Identify which cell holds the provided text, then report its (X, Y) central coordinate. 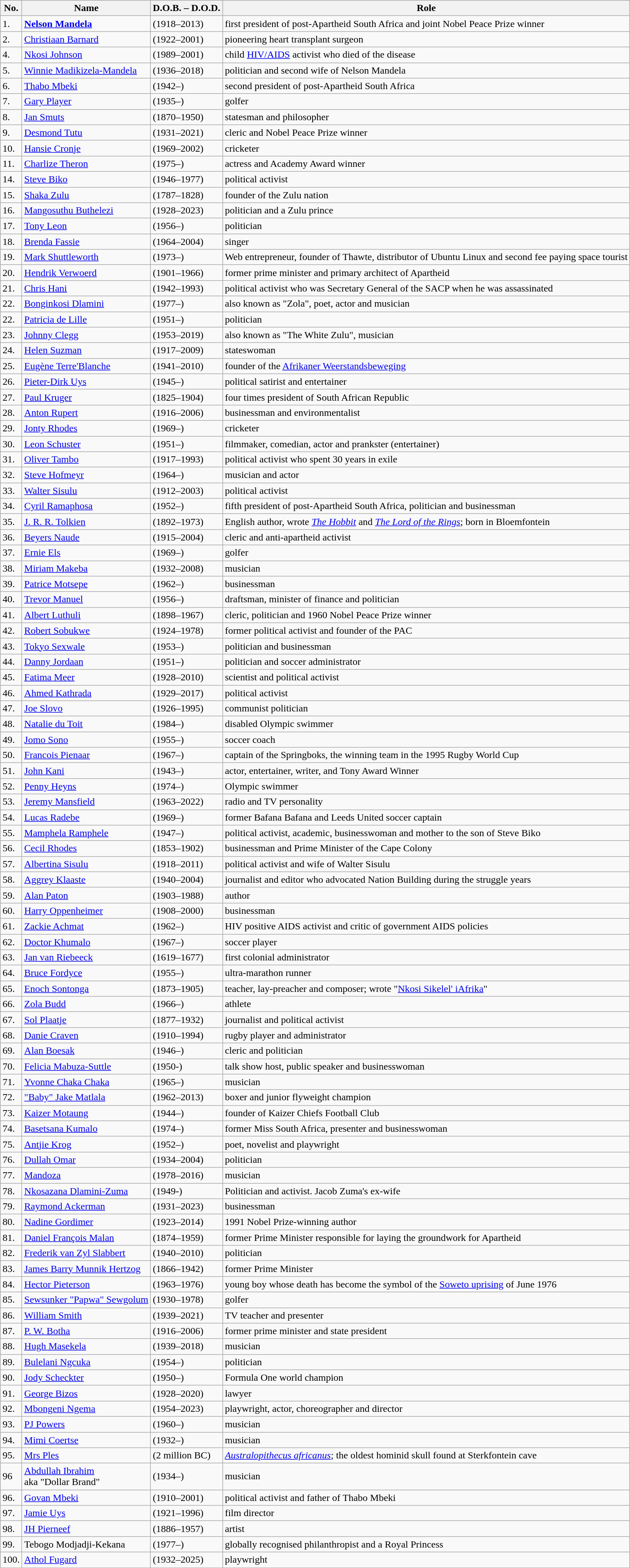
76. (11, 1160)
(1984–) (186, 724)
Jonty Rhodes (87, 428)
(1942–1993) (186, 288)
Frederik van Zyl Slabbert (87, 1253)
(1918–2011) (186, 864)
Antjie Krog (87, 1144)
(1963–1976) (186, 1284)
cleric and Nobel Peace Prize winner (427, 132)
talk show host, public speaker and businesswoman (427, 1066)
54. (11, 817)
(1922–2001) (186, 39)
81. (11, 1238)
Felicia Mabuza-Suttle (87, 1066)
film director (427, 1513)
(1947–) (186, 833)
cleric, politician and 1960 Nobel Peace Prize winner (427, 615)
(1939–2018) (186, 1346)
George Bizos (87, 1393)
JH Pierneef (87, 1529)
Tebogo Modjadji-Kekana (87, 1544)
(1944–) (186, 1113)
77. (11, 1175)
scientist and political activist (427, 677)
former prime minister and state president (427, 1331)
21. (11, 288)
Daniel François Malan (87, 1238)
first colonial administrator (427, 958)
Oliver Tambo (87, 460)
2. (11, 39)
Hendrik Verwoerd (87, 273)
78. (11, 1191)
Mamphela Ramphele (87, 833)
Australopithecus africanus; the oldest hominid skull found at Sterkfontein cave (427, 1456)
Mimi Coertse (87, 1440)
65. (11, 989)
(1619–1677) (186, 958)
playwright, actor, choreographer and director (427, 1409)
48. (11, 724)
TV teacher and presenter (427, 1315)
(1946–) (186, 1051)
first president of post-Apartheid South Africa and joint Nobel Peace Prize winner (427, 24)
(1978–2016) (186, 1175)
Alan Paton (87, 895)
Basetsana Kumalo (87, 1128)
96. (11, 1498)
soccer coach (427, 740)
Aggrey Klaaste (87, 879)
17. (11, 226)
(2 million BC) (186, 1456)
Mandoza (87, 1175)
former political activist and founder of the PAC (427, 630)
41. (11, 615)
49. (11, 740)
72. (11, 1097)
53. (11, 802)
36. (11, 537)
No. (11, 8)
Joe Slovo (87, 709)
(1892–1973) (186, 522)
46. (11, 693)
Winnie Madikizela-Mandela (87, 70)
33. (11, 491)
(1942–) (186, 86)
Olympic swimmer (427, 786)
Eugène Terre'Blanche (87, 366)
Tony Leon (87, 226)
1. (11, 24)
19. (11, 257)
35. (11, 522)
93. (11, 1424)
(1941–2010) (186, 366)
Formula One world champion (427, 1377)
Ahmed Kathrada (87, 693)
27. (11, 397)
4. (11, 55)
86. (11, 1315)
Name (87, 8)
politician and soccer administrator (427, 662)
28. (11, 413)
rugby player and administrator (427, 1035)
founder of the Zulu nation (427, 195)
74. (11, 1128)
(1877–1932) (186, 1020)
42. (11, 630)
teacher, lay-preacher and composer; wrote "Nkosi Sikelel' iAfrika" (427, 989)
(1934–2004) (186, 1160)
Steve Hofmeyr (87, 475)
60. (11, 911)
Albert Luthuli (87, 615)
(1917–1993) (186, 460)
89. (11, 1362)
25. (11, 366)
24. (11, 350)
23. (11, 335)
Nkosi Johnson (87, 55)
D.O.B. – D.O.D. (186, 8)
Enoch Sontonga (87, 989)
Fatima Meer (87, 677)
(1966–) (186, 1004)
Paul Kruger (87, 397)
50. (11, 755)
34. (11, 506)
88. (11, 1346)
62. (11, 942)
captain of the Springboks, the winning team in the 1995 Rugby World Cup (427, 755)
(1866–1942) (186, 1269)
athlete (427, 1004)
"Baby" Jake Matlala (87, 1097)
cleric and anti-apartheid activist (427, 537)
Albertina Sisulu (87, 864)
Athol Fugard (87, 1560)
(1910–2001) (186, 1498)
(1886–1957) (186, 1529)
former Bafana Bafana and Leeds United soccer captain (427, 817)
Yvonne Chaka Chaka (87, 1082)
(1940–2010) (186, 1253)
Thabo Mbeki (87, 86)
55. (11, 833)
artist (427, 1529)
(1917–2009) (186, 350)
(1901–1966) (186, 273)
communist politician (427, 709)
Francois Pienaar (87, 755)
56. (11, 848)
63. (11, 958)
Sewsunker "Papwa" Sewgolum (87, 1300)
Miriam Makeba (87, 568)
39. (11, 584)
soccer player (427, 942)
43. (11, 646)
Hansie Cronje (87, 148)
Danny Jordaan (87, 662)
fifth president of post-Apartheid South Africa, politician and businessman (427, 506)
Johnny Clegg (87, 335)
(1945–) (186, 381)
pioneering heart transplant surgeon (427, 39)
45. (11, 677)
four times president of South African Republic (427, 397)
(1939–2021) (186, 1315)
87. (11, 1331)
politician and businessman (427, 646)
91. (11, 1393)
(1964–2004) (186, 242)
ultra-marathon runner (427, 973)
Raymond Ackerman (87, 1207)
(1932–2025) (186, 1560)
20. (11, 273)
(1950-) (186, 1066)
lawyer (427, 1393)
Helen Suzman (87, 350)
(1910–1994) (186, 1035)
26. (11, 381)
67. (11, 1020)
69. (11, 1051)
70. (11, 1066)
Web entrepreneur, founder of Thawte, distributor of Ubuntu Linux and second fee paying space tourist (427, 257)
Trevor Manuel (87, 599)
Penny Heyns (87, 786)
journalist and political activist (427, 1020)
(1953–) (186, 646)
Leon Schuster (87, 444)
Zackie Achmat (87, 926)
11. (11, 164)
journalist and editor who advocated Nation Building during the struggle years (427, 879)
(1928–2010) (186, 677)
businessman and Prime Minister of the Cape Colony (427, 848)
(1930–1978) (186, 1300)
(1926–1995) (186, 709)
(1969–2002) (186, 148)
99. (11, 1544)
83. (11, 1269)
Mark Shuttleworth (87, 257)
Jomo Sono (87, 740)
15. (11, 195)
Dullah Omar (87, 1160)
Sol Plaatje (87, 1020)
71. (11, 1082)
English author, wrote The Hobbit and The Lord of the Rings; born in Bloemfontein (427, 522)
(1923–2014) (186, 1222)
(1960–) (186, 1424)
(1903–1988) (186, 895)
Harry Oppenheimer (87, 911)
founder of the Afrikaner Weerstandsbeweging (427, 366)
Lucas Radebe (87, 817)
(1973–) (186, 257)
Tokyo Sexwale (87, 646)
Zola Budd (87, 1004)
Beyers Naude (87, 537)
(1931–2023) (186, 1207)
31. (11, 460)
Nadine Gordimer (87, 1222)
actress and Academy Award winner (427, 164)
disabled Olympic swimmer (427, 724)
38. (11, 568)
(1787–1828) (186, 195)
James Barry Munnik Hertzog (87, 1269)
Cecil Rhodes (87, 848)
92. (11, 1409)
Nkosazana Dlamini-Zuma (87, 1191)
44. (11, 662)
(1870–1950) (186, 117)
child HIV/AIDS activist who died of the disease (427, 55)
97. (11, 1513)
Christiaan Barnard (87, 39)
16. (11, 211)
(1915–2004) (186, 537)
(1931–2021) (186, 132)
also known as "Zola", poet, actor and musician (427, 304)
businessman and environmentalist (427, 413)
Chris Hani (87, 288)
Jan van Riebeeck (87, 958)
1991 Nobel Prize-winning author (427, 1222)
84. (11, 1284)
(1989–2001) (186, 55)
Mbongeni Ngema (87, 1409)
79. (11, 1207)
94. (11, 1440)
poet, novelist and playwright (427, 1144)
37. (11, 553)
Doctor Khumalo (87, 942)
also known as "The White Zulu", musician (427, 335)
61. (11, 926)
(1950–) (186, 1377)
98. (11, 1529)
stateswoman (427, 350)
(1946–1977) (186, 179)
(1921–1996) (186, 1513)
96 (11, 1477)
Jamie Uys (87, 1513)
32. (11, 475)
Patrice Motsepe (87, 584)
Hector Pieterson (87, 1284)
(1943–) (186, 771)
(1898–1967) (186, 615)
(1962–2013) (186, 1097)
82. (11, 1253)
(1954–2023) (186, 1409)
7. (11, 101)
Robert Sobukwe (87, 630)
52. (11, 786)
political activist who was Secretary General of the SACP when he was assassinated (427, 288)
8. (11, 117)
Anton Rupert (87, 413)
Patricia de Lille (87, 319)
30. (11, 444)
actor, entertainer, writer, and Tony Award Winner (427, 771)
(1825–1904) (186, 397)
radio and TV personality (427, 802)
Alan Boesak (87, 1051)
(1929–2017) (186, 693)
Jan Smuts (87, 117)
64. (11, 973)
Hugh Masekela (87, 1346)
(1965–) (186, 1082)
(1963–2022) (186, 802)
Gary Player (87, 101)
10. (11, 148)
29. (11, 428)
political activist and father of Thabo Mbeki (427, 1498)
statesman and philosopher (427, 117)
100. (11, 1560)
(1954–) (186, 1362)
Govan Mbeki (87, 1498)
(1874–1959) (186, 1238)
Ernie Els (87, 553)
(1936–2018) (186, 70)
(1935–) (186, 101)
Bulelani Ngcuka (87, 1362)
playwright (427, 1560)
(1912–2003) (186, 491)
(1873–1905) (186, 989)
85. (11, 1300)
47. (11, 709)
Bruce Fordyce (87, 973)
9. (11, 132)
(1908–2000) (186, 911)
80. (11, 1222)
18. (11, 242)
66. (11, 1004)
Kaizer Motaung (87, 1113)
75. (11, 1144)
politician and a Zulu prince (427, 211)
(1964–) (186, 475)
Politician and activist. Jacob Zuma's ex-wife (427, 1191)
Mangosuthu Buthelezi (87, 211)
Walter Sisulu (87, 491)
(1949-) (186, 1191)
Abdullah Ibrahimaka "Dollar Brand" (87, 1477)
P. W. Botha (87, 1331)
politician and second wife of Nelson Mandela (427, 70)
J. R. R. Tolkien (87, 522)
political activist who spent 30 years in exile (427, 460)
PJ Powers (87, 1424)
14. (11, 179)
(1928–2020) (186, 1393)
51. (11, 771)
former Miss South Africa, presenter and businesswoman (427, 1128)
boxer and junior flyweight champion (427, 1097)
(1975–) (186, 164)
political activist and wife of Walter Sisulu (427, 864)
Brenda Fassie (87, 242)
cleric and politician (427, 1051)
(1940–2004) (186, 879)
(1928–2023) (186, 211)
former Prime Minister responsible for laying the groundwork for Apartheid (427, 1238)
Danie Craven (87, 1035)
former prime minister and primary architect of Apartheid (427, 273)
Mrs Ples (87, 1456)
5. (11, 70)
(1853–1902) (186, 848)
90. (11, 1377)
singer (427, 242)
(1932–2008) (186, 568)
musician and actor (427, 475)
Pieter-Dirk Uys (87, 381)
second president of post-Apartheid South Africa (427, 86)
(1918–2013) (186, 24)
Charlize Theron (87, 164)
Shaka Zulu (87, 195)
Nelson Mandela (87, 24)
Jody Scheckter (87, 1377)
globally recognised philanthropist and a Royal Princess (427, 1544)
59. (11, 895)
young boy whose death has become the symbol of the Soweto uprising of June 1976 (427, 1284)
Steve Biko (87, 179)
William Smith (87, 1315)
(1924–1978) (186, 630)
(1934–) (186, 1477)
political satirist and entertainer (427, 381)
Natalie du Toit (87, 724)
58. (11, 879)
author (427, 895)
Desmond Tutu (87, 132)
57. (11, 864)
draftsman, minister of finance and politician (427, 599)
filmmaker, comedian, actor and prankster (entertainer) (427, 444)
John Kani (87, 771)
political activist, academic, businesswoman and mother to the son of Steve Biko (427, 833)
40. (11, 599)
Bonginkosi Dlamini (87, 304)
68. (11, 1035)
Cyril Ramaphosa (87, 506)
former Prime Minister (427, 1269)
73. (11, 1113)
Role (427, 8)
Jeremy Mansfield (87, 802)
founder of Kaizer Chiefs Football Club (427, 1113)
HIV positive AIDS activist and critic of government AIDS policies (427, 926)
95. (11, 1456)
(1932–) (186, 1440)
(1953–2019) (186, 335)
6. (11, 86)
